Locate the cell with the specified text and output its (X, Y) center coordinate. 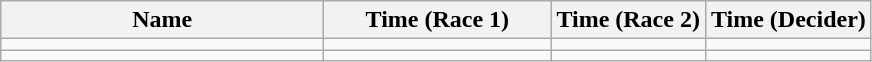
Time (Decider) (788, 20)
Name (162, 20)
Time (Race 1) (438, 20)
Time (Race 2) (628, 20)
